Locate the cell with the specified text and output its [X, Y] center coordinate. 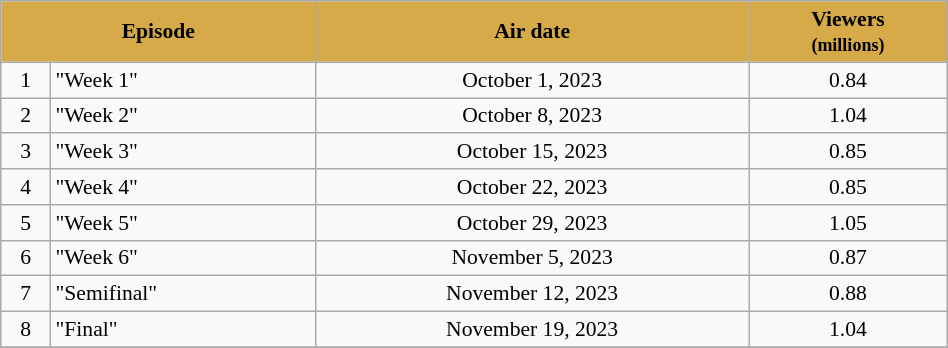
November 12, 2023 [532, 294]
October 29, 2023 [532, 223]
6 [26, 258]
October 1, 2023 [532, 80]
"Week 5" [182, 223]
"Week 1" [182, 80]
"Semifinal" [182, 294]
October 8, 2023 [532, 116]
0.87 [848, 258]
5 [26, 223]
0.88 [848, 294]
"Week 3" [182, 152]
7 [26, 294]
1.05 [848, 223]
1 [26, 80]
"Week 4" [182, 187]
October 22, 2023 [532, 187]
"Week 2" [182, 116]
November 5, 2023 [532, 258]
Episode [158, 32]
Viewers(millions) [848, 32]
"Week 6" [182, 258]
Air date [532, 32]
"Final" [182, 330]
8 [26, 330]
3 [26, 152]
2 [26, 116]
4 [26, 187]
November 19, 2023 [532, 330]
October 15, 2023 [532, 152]
0.84 [848, 80]
